Capture the cell that displays the provided text and extract its (x, y) central coordinate. 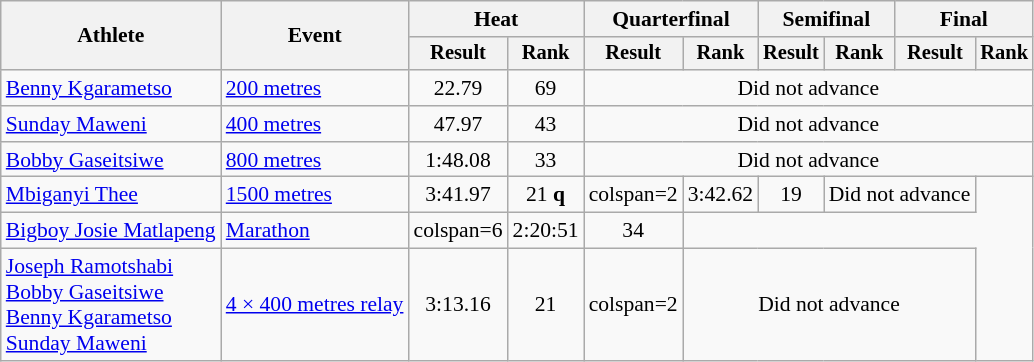
Benny Kgarametso (111, 88)
34 (634, 231)
Semifinal (826, 19)
Athlete (111, 36)
4 × 400 metres relay (315, 305)
2:20:51 (546, 231)
69 (546, 88)
3:42.62 (720, 195)
Quarterfinal (672, 19)
800 metres (315, 160)
Marathon (315, 231)
colspan=6 (458, 231)
Joseph RamotshabiBobby GaseitsiweBenny KgarametsoSunday Maweni (111, 305)
400 metres (315, 124)
1500 metres (315, 195)
21 q (546, 195)
3:41.97 (458, 195)
1:48.08 (458, 160)
22.79 (458, 88)
43 (546, 124)
3:13.16 (458, 305)
21 (546, 305)
47.97 (458, 124)
Bigboy Josie Matlapeng (111, 231)
Heat (496, 19)
Sunday Maweni (111, 124)
200 metres (315, 88)
33 (546, 160)
Mbiganyi Thee (111, 195)
Final (964, 19)
Event (315, 36)
Bobby Gaseitsiwe (111, 160)
19 (791, 195)
